Determine the (x, y) coordinate at the center of the cell enclosing the given text.  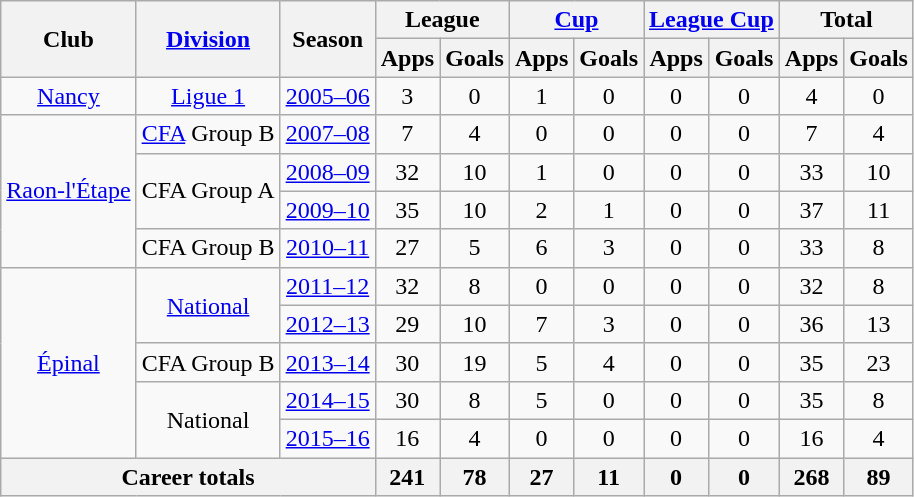
Nancy (68, 96)
2015–16 (328, 438)
2011–12 (328, 286)
2014–15 (328, 400)
CFA Group A (208, 191)
29 (407, 324)
2013–14 (328, 362)
Raon-l'Étape (68, 191)
37 (811, 210)
Club (68, 39)
6 (541, 248)
2005–06 (328, 96)
268 (811, 477)
2010–11 (328, 248)
2007–08 (328, 134)
89 (879, 477)
Total (846, 20)
Career totals (188, 477)
Season (328, 39)
2009–10 (328, 210)
Ligue 1 (208, 96)
241 (407, 477)
13 (879, 324)
36 (811, 324)
2008–09 (328, 172)
Cup (576, 20)
League Cup (712, 20)
2012–13 (328, 324)
23 (879, 362)
19 (475, 362)
Épinal (68, 362)
78 (475, 477)
League (442, 20)
2 (541, 210)
Division (208, 39)
